Determine the [X, Y] coordinate at the center of the cell enclosing the given text.  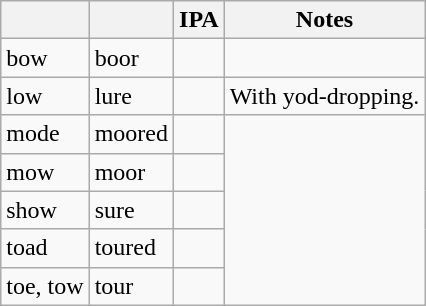
Notes [324, 20]
bow [45, 58]
moor [131, 172]
IPA [200, 20]
toad [45, 248]
toured [131, 248]
boor [131, 58]
show [45, 210]
With yod-dropping. [324, 96]
tour [131, 286]
low [45, 96]
toe, tow [45, 286]
moored [131, 134]
mow [45, 172]
lure [131, 96]
mode [45, 134]
sure [131, 210]
